Determine the [X, Y] coordinate at the center of the cell enclosing the given text.  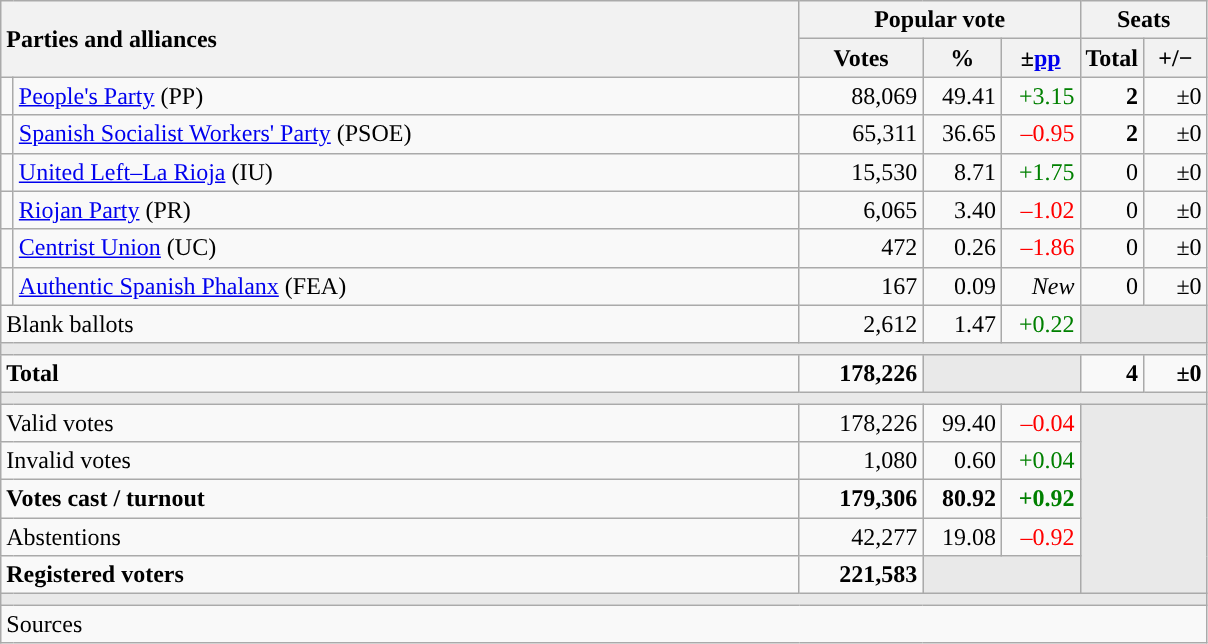
Authentic Spanish Phalanx (FEA) [406, 286]
0.09 [962, 286]
Sources [604, 624]
Riojan Party (PR) [406, 210]
United Left–La Rioja (IU) [406, 172]
Blank ballots [400, 324]
6,065 [861, 210]
Abstentions [400, 537]
Registered voters [400, 575]
+0.04 [1040, 461]
Popular vote [940, 20]
–1.02 [1040, 210]
80.92 [962, 499]
±pp [1040, 58]
+0.22 [1040, 324]
0.26 [962, 248]
65,311 [861, 134]
% [962, 58]
Centrist Union (UC) [406, 248]
3.40 [962, 210]
Invalid votes [400, 461]
+0.92 [1040, 499]
Votes [861, 58]
–1.86 [1040, 248]
–0.04 [1040, 423]
15,530 [861, 172]
+/− [1176, 58]
Votes cast / turnout [400, 499]
+3.15 [1040, 96]
42,277 [861, 537]
19.08 [962, 537]
179,306 [861, 499]
+1.75 [1040, 172]
People's Party (PP) [406, 96]
4 [1112, 373]
0.60 [962, 461]
472 [861, 248]
99.40 [962, 423]
Seats [1144, 20]
2,612 [861, 324]
–0.95 [1040, 134]
221,583 [861, 575]
Valid votes [400, 423]
167 [861, 286]
–0.92 [1040, 537]
New [1040, 286]
1,080 [861, 461]
8.71 [962, 172]
Parties and alliances [400, 39]
Spanish Socialist Workers' Party (PSOE) [406, 134]
36.65 [962, 134]
49.41 [962, 96]
88,069 [861, 96]
1.47 [962, 324]
